Find where the given text appears and provide that cell's center as (x, y) coordinate. 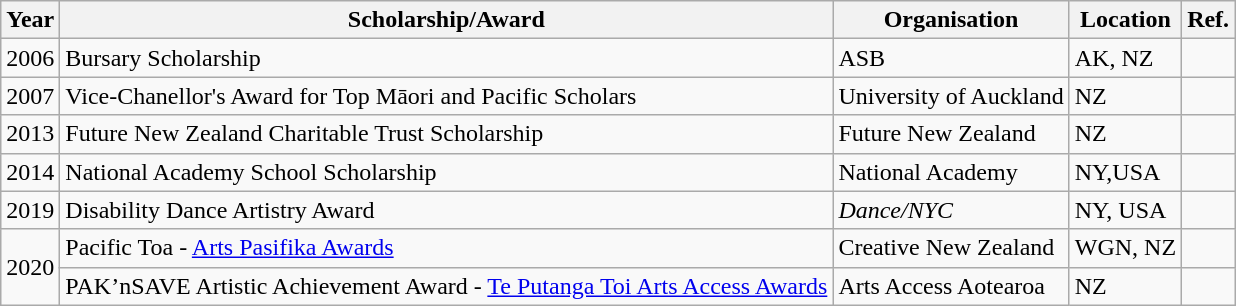
ASB (951, 58)
Pacific Toa - Arts Pasifika Awards (446, 248)
National Academy School Scholarship (446, 172)
Organisation (951, 20)
Location (1125, 20)
2007 (30, 96)
University of Auckland (951, 96)
Year (30, 20)
Arts Access Aotearoa (951, 286)
Disability Dance Artistry Award (446, 210)
WGN, NZ (1125, 248)
Future New Zealand (951, 134)
PAK’nSAVE Artistic Achievement Award - Te Putanga Toi Arts Access Awards (446, 286)
AK, NZ (1125, 58)
NY,USA (1125, 172)
2019 (30, 210)
2014 (30, 172)
Future New Zealand Charitable Trust Scholarship (446, 134)
2013 (30, 134)
Bursary Scholarship (446, 58)
Ref. (1208, 20)
Vice-Chanellor's Award for Top Māori and Pacific Scholars (446, 96)
2006 (30, 58)
Creative New Zealand (951, 248)
Dance/NYC (951, 210)
2020 (30, 267)
NY, USA (1125, 210)
National Academy (951, 172)
Scholarship/Award (446, 20)
